Return [X, Y] of the center of cell containing provided text 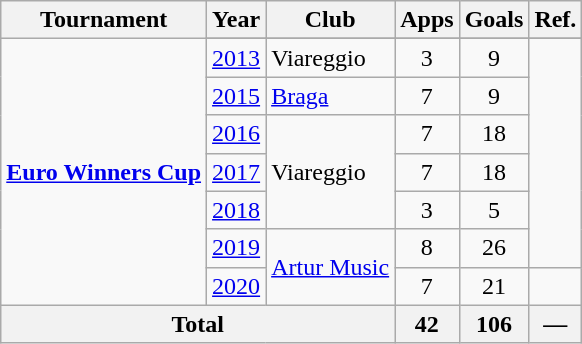
2018 [236, 210]
106 [494, 324]
8 [427, 248]
Club [330, 20]
Apps [427, 20]
Total [198, 324]
Goals [494, 20]
Braga [330, 96]
42 [427, 324]
Euro Winners Cup [104, 172]
Ref. [556, 20]
2015 [236, 96]
Artur Music [330, 267]
2019 [236, 248]
2016 [236, 134]
26 [494, 248]
— [556, 324]
2017 [236, 172]
5 [494, 210]
21 [494, 286]
Tournament [104, 20]
2020 [236, 286]
Year [236, 20]
2013 [236, 58]
